Output the (x, y) coordinate of the center of the cell containing the given text.  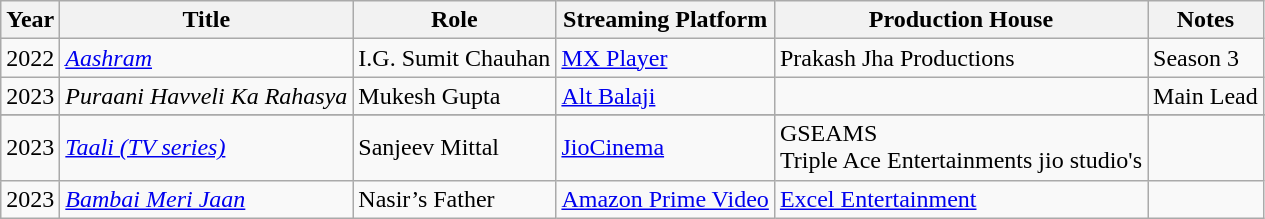
Year (30, 20)
Aashram (206, 58)
GSEAMSTriple Ace Entertainments jio studio's (960, 148)
MX Player (665, 58)
2022 (30, 58)
Streaming Platform (665, 20)
Prakash Jha Productions (960, 58)
Puraani Havveli Ka Rahasya (206, 96)
Excel Entertainment (960, 199)
Amazon Prime Video (665, 199)
Alt Balaji (665, 96)
Taali (TV series) (206, 148)
Notes (1206, 20)
Nasir’s Father (454, 199)
Season 3 (1206, 58)
Role (454, 20)
JioCinema (665, 148)
Bambai Meri Jaan (206, 199)
I.G. Sumit Chauhan (454, 58)
Main Lead (1206, 96)
Mukesh Gupta (454, 96)
Production House (960, 20)
Title (206, 20)
Sanjeev Mittal (454, 148)
